Determine the (x, y) coordinate at the center of the cell enclosing the given text.  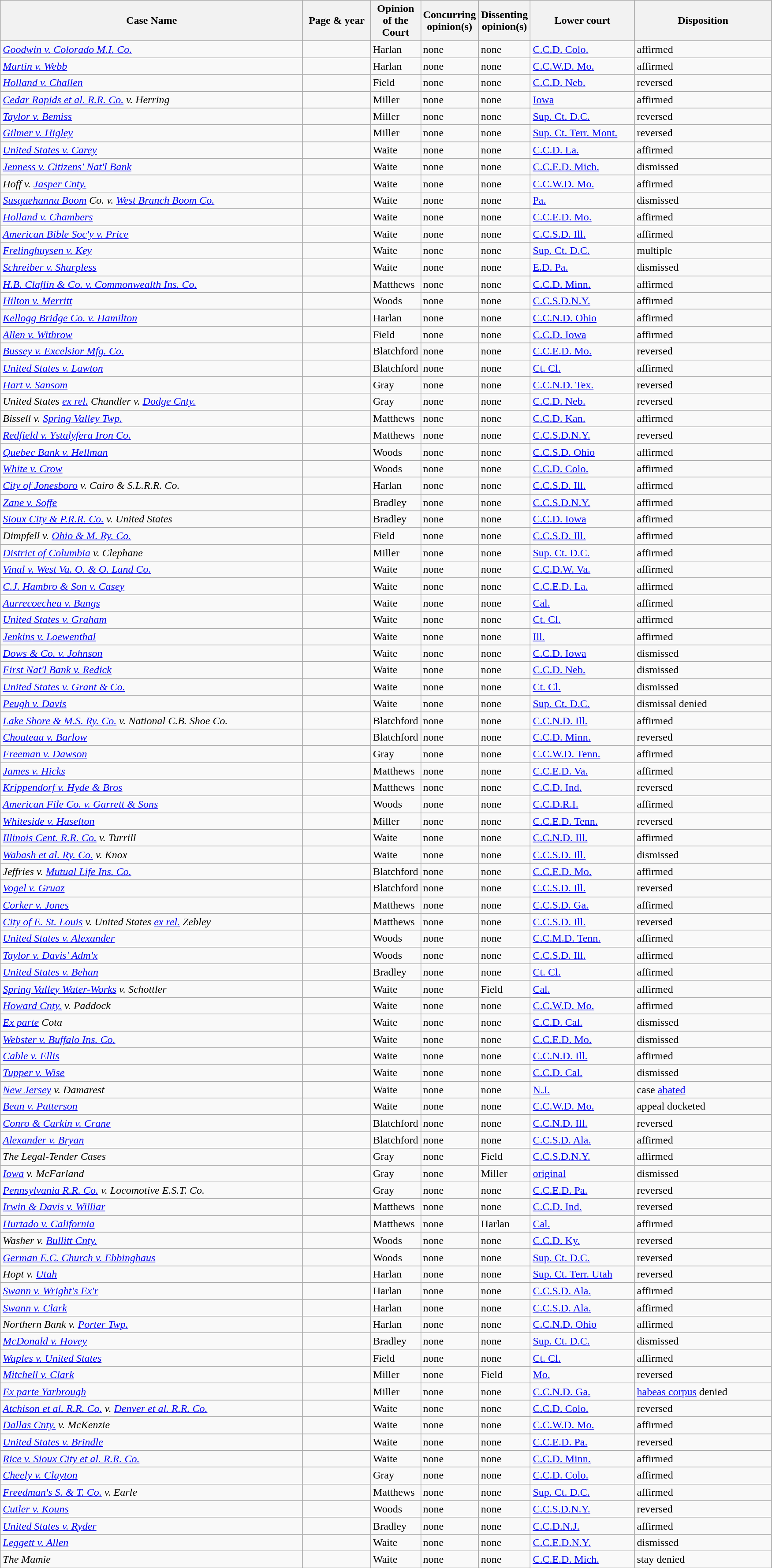
Leggett v. Allen (152, 1542)
Swann v. Wright's Ex'r (152, 1291)
Kellogg Bridge Co. v. Hamilton (152, 318)
C.C.E.D. Tenn. (582, 821)
Whiteside v. Haselton (152, 821)
City of Jonesboro v. Cairo & S.L.R.R. Co. (152, 485)
N.J. (582, 1090)
Jenkins v. Loewenthal (152, 637)
Pennsylvania R.R. Co. v. Locomotive E.S.T. Co. (152, 1190)
First Nat'l Bank v. Redick (152, 670)
Lake Shore & M.S. Ry. Co. v. National C.B. Shoe Co. (152, 720)
C.C.D.W. Va. (582, 570)
C.C.E.D.N.Y. (582, 1542)
Page & year (337, 21)
C.C.D. Ky. (582, 1240)
Hopt v. Utah (152, 1274)
Conro & Carkin v. Crane (152, 1123)
Webster v. Buffalo Ins. Co. (152, 1039)
Washer v. Bullitt Cnty. (152, 1240)
Ex parte Cota (152, 1022)
multiple (703, 251)
habeas corpus denied (703, 1392)
Wabash et al. Ry. Co. v. Knox (152, 855)
Dimpfell v. Ohio & M. Ry. Co. (152, 536)
Bissell v. Spring Valley Twp. (152, 418)
Frelinghuysen v. Key (152, 251)
The Legal-Tender Cases (152, 1157)
Gilmer v. Higley (152, 133)
District of Columbia v. Clephane (152, 553)
Rice v. Sioux City et al. R.R. Co. (152, 1459)
Iowa (582, 100)
Martin v. Webb (152, 66)
United States v. Brindle (152, 1442)
H.B. Claflin & Co. v. Commonwealth Ins. Co. (152, 284)
Hilton v. Merritt (152, 301)
Sup. Ct. Terr. Utah (582, 1274)
Jenness v. Citizens' Nat'l Bank (152, 167)
Mo. (582, 1375)
Goodwin v. Colorado M.I. Co. (152, 49)
Ex parte Yarbrough (152, 1392)
Krippendorf v. Hyde & Bros (152, 788)
Howard Cnty. v. Paddock (152, 1006)
McDonald v. Hovey (152, 1341)
Zane v. Soffe (152, 502)
Ill. (582, 637)
E.D. Pa. (582, 268)
United States v. Graham (152, 620)
Freeman v. Dawson (152, 754)
Lower court (582, 21)
Schreiber v. Sharpless (152, 268)
German E.C. Church v. Ebbinghaus (152, 1257)
City of E. St. Louis v. United States ex rel. Zebley (152, 922)
C.C.E.D. La. (582, 586)
Jeffries v. Mutual Life Ins. Co. (152, 872)
stay denied (703, 1559)
Hoff v. Jasper Cnty. (152, 183)
United States v. Carey (152, 150)
case abated (703, 1090)
Sup. Ct. Terr. Mont. (582, 133)
C.C.M.D. Tenn. (582, 939)
Dallas Cnty. v. McKenzie (152, 1425)
United States ex rel. Chandler v. Dodge Cnty. (152, 402)
Waples v. United States (152, 1358)
C.C.D. Kan. (582, 418)
United States v. Behan (152, 972)
Vogel v. Gruaz (152, 888)
Allen v. Withrow (152, 335)
James v. Hicks (152, 771)
Swann v. Clark (152, 1308)
Taylor v. Bemiss (152, 116)
Irwin & Davis v. Williar (152, 1207)
Holland v. Chambers (152, 217)
appeal docketed (703, 1106)
C.C.D.R.I. (582, 804)
Northern Bank v. Porter Twp. (152, 1325)
C.C.D. La. (582, 150)
C.C.E.D. Va. (582, 771)
Dows & Co. v. Johnson (152, 653)
United States v. Lawton (152, 368)
Concurring opinion(s) (450, 21)
Redfield v. Ystalyfera Iron Co. (152, 435)
Atchison et al. R.R. Co. v. Denver et al. R.R. Co. (152, 1408)
dismissal denied (703, 704)
C.C.W.D. Tenn. (582, 754)
Illinois Cent. R.R. Co. v. Turrill (152, 838)
Bussey v. Excelsior Mfg. Co. (152, 351)
New Jersey v. Damarest (152, 1090)
Peugh v. Davis (152, 704)
Cheely v. Clayton (152, 1475)
United States v. Alexander (152, 939)
Aurrecoechea v. Bangs (152, 603)
C.C.S.D. Ga. (582, 905)
Quebec Bank v. Hellman (152, 452)
Cable v. Ellis (152, 1056)
original (582, 1173)
Hurtado v. California (152, 1224)
American Bible Soc'y v. Price (152, 234)
Sioux City & P.R.R. Co. v. United States (152, 519)
Hart v. Sansom (152, 385)
Mitchell v. Clark (152, 1375)
C.C.S.D. Ohio (582, 452)
Pa. (582, 200)
Taylor v. Davis' Adm'x (152, 955)
Vinal v. West Va. O. & O. Land Co. (152, 570)
C.C.D.N.J. (582, 1526)
Spring Valley Water-Works v. Schottler (152, 989)
Holland v. Challen (152, 83)
Alexander v. Bryan (152, 1140)
United States v. Ryder (152, 1526)
Chouteau v. Barlow (152, 737)
Tupper v. Wise (152, 1073)
Susquehanna Boom Co. v. West Branch Boom Co. (152, 200)
C.C.N.D. Ga. (582, 1392)
Corker v. Jones (152, 905)
C.J. Hambro & Son v. Casey (152, 586)
Dissenting opinion(s) (504, 21)
Case Name (152, 21)
The Mamie (152, 1559)
Opinion of the Court (395, 21)
American File Co. v. Garrett & Sons (152, 804)
Cutler v. Kouns (152, 1509)
C.C.N.D. Tex. (582, 385)
White v. Crow (152, 469)
United States v. Grant & Co. (152, 687)
Cedar Rapids et al. R.R. Co. v. Herring (152, 100)
Iowa v. McFarland (152, 1173)
Disposition (703, 21)
Bean v. Patterson (152, 1106)
Freedman's S. & T. Co. v. Earle (152, 1492)
